Search for the cell housing the specified text and yield its [x, y] center coordinate. 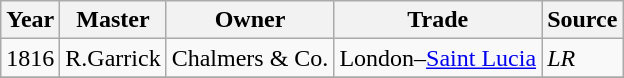
Master [113, 20]
Chalmers & Co. [250, 58]
Owner [250, 20]
Year [30, 20]
R.Garrick [113, 58]
LR [582, 58]
Trade [438, 20]
London–Saint Lucia [438, 58]
1816 [30, 58]
Source [582, 20]
